Pinpoint the cell where the given text exists, returning its (X, Y) midpoint coordinate. 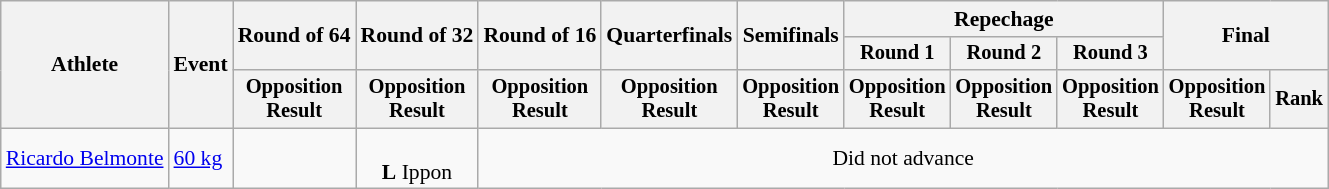
Round of 64 (294, 36)
Event (201, 64)
Round 1 (898, 54)
Athlete (85, 64)
Final (1246, 36)
Semifinals (790, 36)
Round 2 (1004, 54)
Round of 16 (540, 36)
Round 3 (1110, 54)
Round of 32 (418, 36)
L Ippon (418, 158)
Repechage (1004, 19)
Quarterfinals (669, 36)
60 kg (201, 158)
Ricardo Belmonte (85, 158)
Did not advance (902, 158)
Rank (1299, 99)
